Detect which cell encompasses the target text, then output its [X, Y] center coordinate. 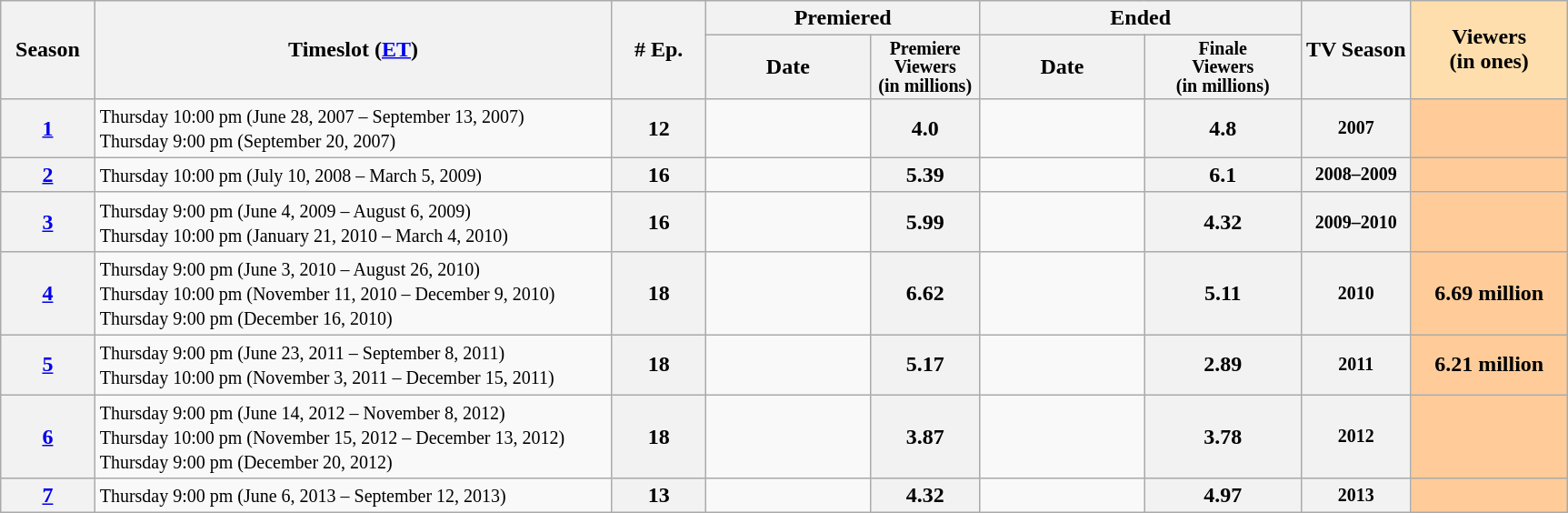
Premiered [843, 18]
2011 [1356, 366]
6 [47, 437]
Thursday 10:00 pm (July 10, 2008 – March 5, 2009) [353, 175]
1 [47, 127]
3.87 [925, 437]
4.0 [925, 127]
Thursday 9:00 pm (June 4, 2009 – August 6, 2009)Thursday 10:00 pm (January 21, 2010 – March 4, 2010) [353, 222]
5.99 [925, 222]
2010 [1356, 293]
4.8 [1223, 127]
Thursday 10:00 pm (June 28, 2007 – September 13, 2007)Thursday 9:00 pm (September 20, 2007) [353, 127]
5 [47, 366]
2.89 [1223, 366]
2012 [1356, 437]
FinaleViewers(in millions) [1223, 67]
6.62 [925, 293]
Viewers(in ones) [1489, 50]
2009–2010 [1356, 222]
5.17 [925, 366]
Season [47, 50]
4.97 [1223, 496]
6.21 million [1489, 366]
3 [47, 222]
2008–2009 [1356, 175]
TV Season [1356, 50]
Thursday 9:00 pm (June 14, 2012 – November 8, 2012)Thursday 10:00 pm (November 15, 2012 – December 13, 2012)Thursday 9:00 pm (December 20, 2012) [353, 437]
6.1 [1223, 175]
Ended [1140, 18]
Thursday 9:00 pm (June 23, 2011 – September 8, 2011)Thursday 10:00 pm (November 3, 2011 – December 15, 2011) [353, 366]
2007 [1356, 127]
6.69 million [1489, 293]
Thursday 9:00 pm (June 3, 2010 – August 26, 2010)Thursday 10:00 pm (November 11, 2010 – December 9, 2010)Thursday 9:00 pm (December 16, 2010) [353, 293]
13 [658, 496]
PremiereViewers(in millions) [925, 67]
5.11 [1223, 293]
Timeslot (ET) [353, 50]
3.78 [1223, 437]
# Ep. [658, 50]
2013 [1356, 496]
Thursday 9:00 pm (June 6, 2013 – September 12, 2013) [353, 496]
12 [658, 127]
7 [47, 496]
5.39 [925, 175]
2 [47, 175]
4 [47, 293]
